Search for the cell housing the specified text and yield its [X, Y] center coordinate. 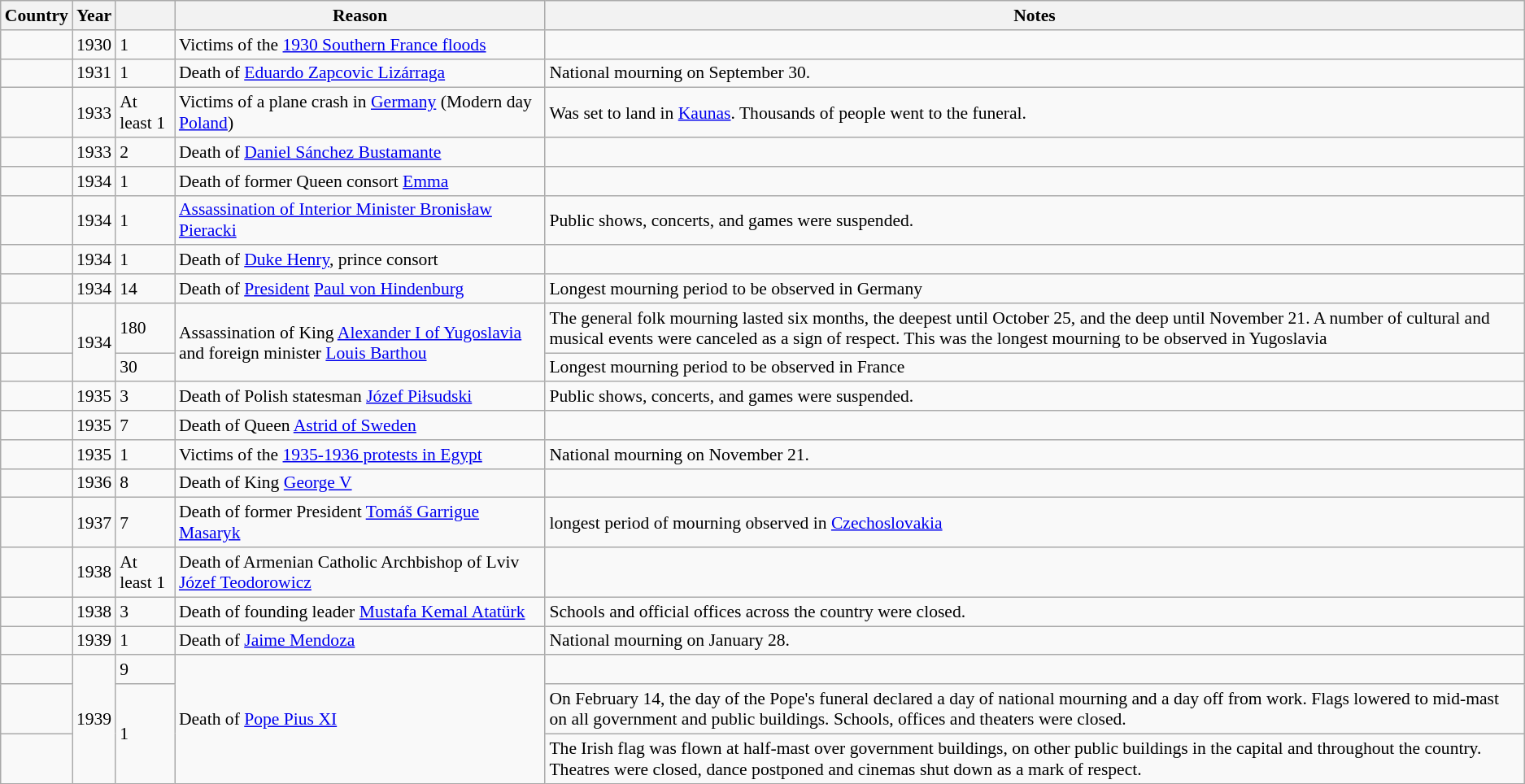
8 [145, 483]
longest period of mourning observed in Czechoslovakia [1035, 522]
Notes [1035, 15]
2 [145, 152]
Country [37, 15]
Year [94, 15]
Death of President Paul von Hindenburg [359, 289]
Assassination of Interior Minister Bronisław Pieracki [359, 220]
1930 [94, 45]
Death of Duke Henry, prince consort [359, 260]
Death of former Queen consort Emma [359, 181]
30 [145, 368]
Victims of the 1935-1936 protests in Egypt [359, 455]
Schools and official offices across the country were closed. [1035, 612]
Death of Eduardo Zapcovic Lizárraga [359, 73]
Assassination of King Alexander I of Yugoslavia and foreign minister Louis Barthou [359, 343]
Longest mourning period to be observed in Germany [1035, 289]
Death of founding leader Mustafa Kemal Atatürk [359, 612]
180 [145, 329]
Victims of a plane crash in Germany (Modern day Poland) [359, 112]
Longest mourning period to be observed in France [1035, 368]
Death of Jaime Mendoza [359, 641]
Death of Polish statesman Józef Piłsudski [359, 397]
Death of Armenian Catholic Archbishop of Lviv Józef Teodorowicz [359, 573]
1937 [94, 522]
Was set to land in Kaunas. Thousands of people went to the funeral. [1035, 112]
Death of Daniel Sánchez Bustamante [359, 152]
Reason [359, 15]
1931 [94, 73]
Death of Pope Pius XI [359, 720]
Death of Queen Astrid of Sweden [359, 425]
National mourning on September 30. [1035, 73]
14 [145, 289]
National mourning on January 28. [1035, 641]
Death of former President Tomáš Garrigue Masaryk [359, 522]
National mourning on November 21. [1035, 455]
Victims of the 1930 Southern France floods [359, 45]
1936 [94, 483]
Death of King George V [359, 483]
9 [145, 670]
